Locate the cell with the specified text and output its [x, y] center coordinate. 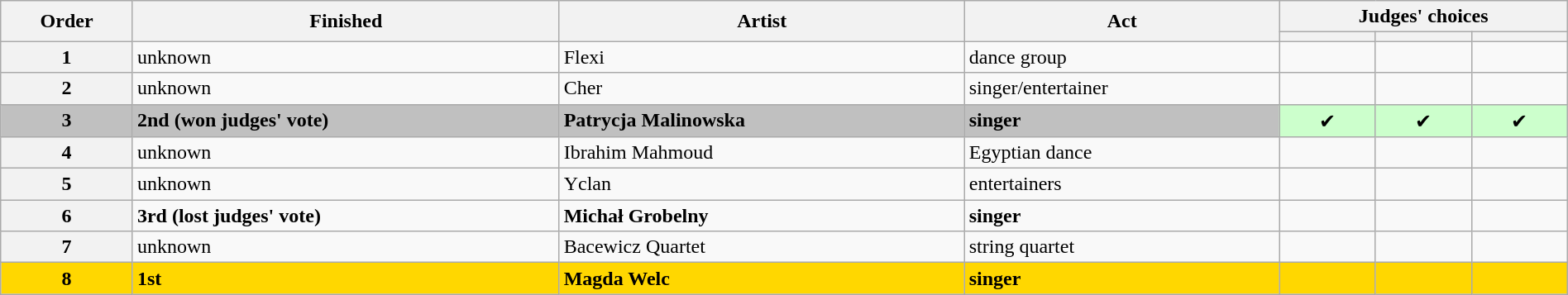
2nd (won judges' vote) [346, 121]
1 [67, 57]
Cher [762, 88]
Michał Grobelny [762, 216]
Act [1121, 21]
6 [67, 216]
7 [67, 247]
Judges' choices [1423, 17]
string quartet [1121, 247]
Artist [762, 21]
Bacewicz Quartet [762, 247]
Patrycja Malinowska [762, 121]
3 [67, 121]
Flexi [762, 57]
3rd (lost judges' vote) [346, 216]
4 [67, 153]
2 [67, 88]
dance group [1121, 57]
Egyptian dance [1121, 153]
Order [67, 21]
Magda Welc [762, 278]
entertainers [1121, 184]
8 [67, 278]
1st [346, 278]
Yclan [762, 184]
Finished [346, 21]
Ibrahim Mahmoud [762, 153]
singer/entertainer [1121, 88]
5 [67, 184]
